Extract the [X, Y] coordinate from the center of the cell holding the provided text.  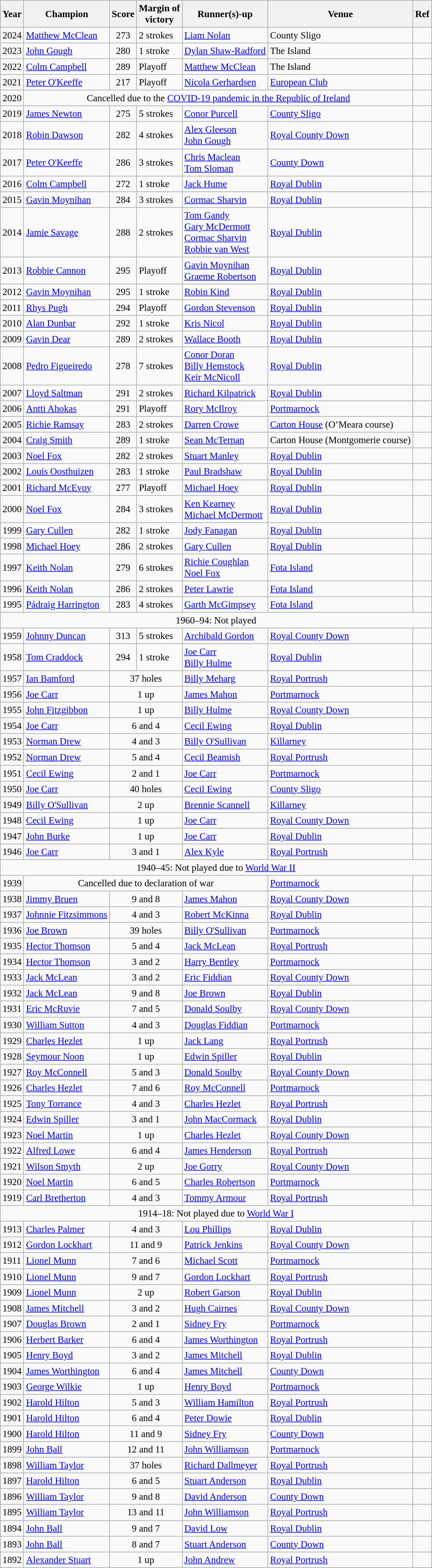
2006 [12, 409]
1907 [12, 1324]
Richard McEvoy [67, 488]
Craig Smith [67, 440]
Peter Dowie [225, 1418]
Rhys Pugh [67, 308]
2002 [12, 472]
8 and 7 [146, 1544]
Alex Kyle [225, 852]
European Club [341, 82]
1938 [12, 899]
Richard Dallmeyer [225, 1465]
Tom Craddock [67, 658]
Ian Bamford [67, 679]
1935 [12, 946]
313 [123, 636]
1959 [12, 636]
2000 [12, 509]
Tom Gandy Gary McDermott Cormac Sharvin Robbie van West [225, 232]
1946 [12, 852]
1898 [12, 1465]
1940–45: Not played due to World War II [216, 867]
1954 [12, 726]
Darren Crowe [225, 425]
Paul Bradshaw [225, 472]
Lou Phillips [225, 1229]
1912 [12, 1245]
1950 [12, 789]
1936 [12, 931]
2005 [12, 425]
James Henderson [225, 1151]
Douglas Brown [67, 1324]
1896 [12, 1497]
1892 [12, 1560]
1955 [12, 710]
2021 [12, 82]
2014 [12, 232]
2024 [12, 36]
1903 [12, 1387]
6 strokes [159, 567]
John Burke [67, 836]
1901 [12, 1418]
2013 [12, 270]
1957 [12, 679]
Pedro Figueiredo [67, 366]
1995 [12, 605]
Antti Ahokas [67, 409]
Alan Dunbar [67, 323]
2011 [12, 308]
Cecil Beamish [225, 757]
Brennie Scannell [225, 805]
1924 [12, 1119]
Kris Nicol [225, 323]
David Low [225, 1528]
Richard Kilpatrick [225, 393]
2012 [12, 292]
Champion [67, 14]
1921 [12, 1167]
Robert McKinna [225, 915]
Venue [341, 14]
Sean McTernan [225, 440]
1960–94: Not played [216, 620]
Seymour Noon [67, 1056]
1919 [12, 1198]
217 [123, 82]
Eric McRuvie [67, 1009]
Jody Fanagan [225, 530]
1928 [12, 1056]
2022 [12, 67]
Liam Nolan [225, 36]
Rory McIlroy [225, 409]
Charles Palmer [67, 1229]
Joe Carr Billy Hulme [225, 658]
Wallace Booth [225, 339]
278 [123, 366]
2008 [12, 366]
1951 [12, 773]
2001 [12, 488]
1934 [12, 962]
Joe Gorry [225, 1167]
1904 [12, 1371]
Louis Oosthuizen [67, 472]
1906 [12, 1340]
2018 [12, 136]
Patrick Jenkins [225, 1245]
1933 [12, 978]
1958 [12, 658]
Conor Doran Billy Hemstock Keir McNicoll [225, 366]
1999 [12, 530]
277 [123, 488]
1911 [12, 1261]
1908 [12, 1308]
1947 [12, 836]
2015 [12, 200]
Nicola Gerhardsen [225, 82]
1998 [12, 546]
William Hamilton [225, 1402]
Charles Robertson [225, 1182]
1949 [12, 805]
Margin ofvictory [159, 14]
Carl Bretherton [67, 1198]
1932 [12, 993]
1909 [12, 1292]
William Sutton [67, 1025]
1910 [12, 1277]
292 [123, 323]
1930 [12, 1025]
1923 [12, 1135]
1899 [12, 1450]
7 and 5 [146, 1009]
2004 [12, 440]
Michael Scott [225, 1261]
1939 [12, 883]
280 [123, 51]
1926 [12, 1088]
1922 [12, 1151]
1929 [12, 1041]
2010 [12, 323]
1895 [12, 1513]
39 holes [146, 931]
Cormac Sharvin [225, 200]
Carton House (Montgomerie course) [341, 440]
40 holes [146, 789]
Gavin Dear [67, 339]
Lloyd Saltman [67, 393]
1894 [12, 1528]
Ken Kearney Michael McDermott [225, 509]
George Wilkie [67, 1387]
1953 [12, 742]
Richie Coughlan Noel Fox [225, 567]
Billy Meharg [225, 679]
Runner(s)-up [225, 14]
Jamie Savage [67, 232]
Johnny Duncan [67, 636]
275 [123, 114]
Stuart Manley [225, 456]
1952 [12, 757]
Billy Hulme [225, 710]
James Newton [67, 114]
1900 [12, 1434]
Robbie Cannon [67, 270]
Richie Ramsay [67, 425]
Jack Lang [225, 1041]
Score [123, 14]
Pádraig Harrington [67, 605]
Jack Hume [225, 184]
2007 [12, 393]
Dylan Shaw-Radford [225, 51]
Alex Gleeson John Gough [225, 136]
1997 [12, 567]
Wilson Smyth [67, 1167]
Douglas Fiddian [225, 1025]
2003 [12, 456]
Cancelled due to declaration of war [146, 883]
Robin Kind [225, 292]
2020 [12, 98]
Robert Garson [225, 1292]
1893 [12, 1544]
1902 [12, 1402]
1897 [12, 1481]
2016 [12, 184]
Ref [422, 14]
1956 [12, 695]
1948 [12, 820]
7 strokes [159, 366]
288 [123, 232]
1905 [12, 1355]
John Gough [67, 51]
Tony Torrance [67, 1104]
Alfred Lowe [67, 1151]
Carton House (O’Meara course) [341, 425]
273 [123, 36]
2023 [12, 51]
Harry Bentley [225, 962]
1927 [12, 1072]
John MacCormack [225, 1119]
1920 [12, 1182]
1931 [12, 1009]
1914–18: Not played due to World War I [216, 1214]
Peter Lawrie [225, 589]
Robin Dawson [67, 136]
1996 [12, 589]
Archibald Gordon [225, 636]
John Fitzgibbon [67, 710]
13 and 11 [146, 1513]
Hugh Cairnes [225, 1308]
David Anderson [225, 1497]
Chris Maclean Tom Sloman [225, 162]
2019 [12, 114]
Herbert Barker [67, 1340]
Jimmy Bruen [67, 899]
1925 [12, 1104]
1913 [12, 1229]
Tommy Armour [225, 1198]
Year [12, 14]
John Andrew [225, 1560]
Gordon Stevenson [225, 308]
2009 [12, 339]
Alexander Stuart [67, 1560]
Conor Purcell [225, 114]
Johnnie Fitzsimmons [67, 915]
12 and 11 [146, 1450]
Cancelled due to the COVID-19 pandemic in the Republic of Ireland [219, 98]
Eric Fiddian [225, 978]
272 [123, 184]
2017 [12, 162]
Garth McGimpsey [225, 605]
Gavin Moynihan Graeme Robertson [225, 270]
279 [123, 567]
1937 [12, 915]
